Search for the cell housing the specified text and yield its (x, y) center coordinate. 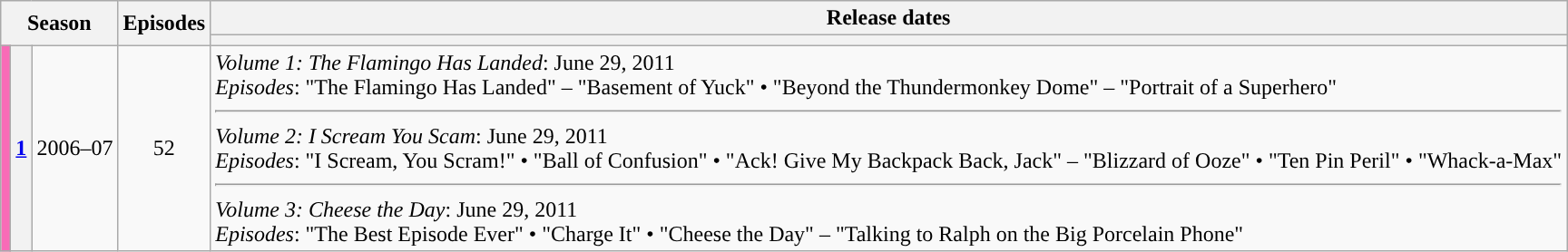
52 (164, 149)
2006–07 (74, 149)
Episodes (164, 24)
Release dates (889, 18)
1 (22, 149)
Season (60, 24)
